Provide the (X, Y) coordinate of the cell's center where the given text is located.  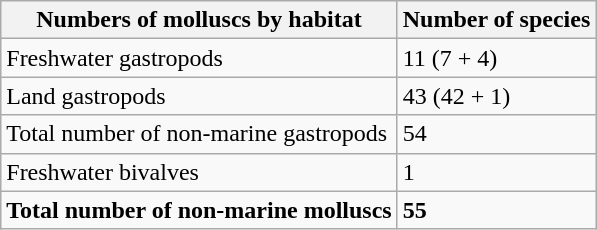
Total number of non-marine molluscs (199, 210)
Land gastropods (199, 96)
Numbers of molluscs by habitat (199, 20)
Total number of non-marine gastropods (199, 134)
Freshwater gastropods (199, 58)
Freshwater bivalves (199, 172)
1 (496, 172)
43 (42 + 1) (496, 96)
Number of species (496, 20)
54 (496, 134)
55 (496, 210)
11 (7 + 4) (496, 58)
